Detect which cell encompasses the target text, then output its [x, y] center coordinate. 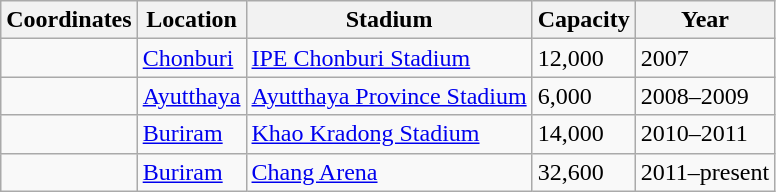
Location [192, 20]
2011–present [704, 172]
14,000 [584, 134]
Year [704, 20]
Ayutthaya [192, 96]
2007 [704, 58]
IPE Chonburi Stadium [389, 58]
Capacity [584, 20]
Stadium [389, 20]
12,000 [584, 58]
Ayutthaya Province Stadium [389, 96]
Khao Kradong Stadium [389, 134]
Chang Arena [389, 172]
Chonburi [192, 58]
2008–2009 [704, 96]
2010–2011 [704, 134]
6,000 [584, 96]
Coordinates [69, 20]
32,600 [584, 172]
